Search for the cell housing the specified text and yield its [x, y] center coordinate. 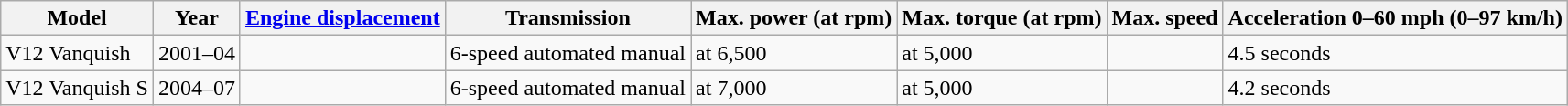
at 6,500 [795, 53]
at 7,000 [795, 88]
Max. torque (at rpm) [1001, 18]
Acceleration 0–60 mph (0–97 km/h) [1395, 18]
2004–07 [196, 88]
2001–04 [196, 53]
V12 Vanquish S [77, 88]
Model [77, 18]
4.2 seconds [1395, 88]
Year [196, 18]
Max. speed [1164, 18]
V12 Vanquish [77, 53]
Engine displacement [342, 18]
4.5 seconds [1395, 53]
Transmission [568, 18]
Max. power (at rpm) [795, 18]
